Output the [X, Y] coordinate of the center of the cell containing the given text.  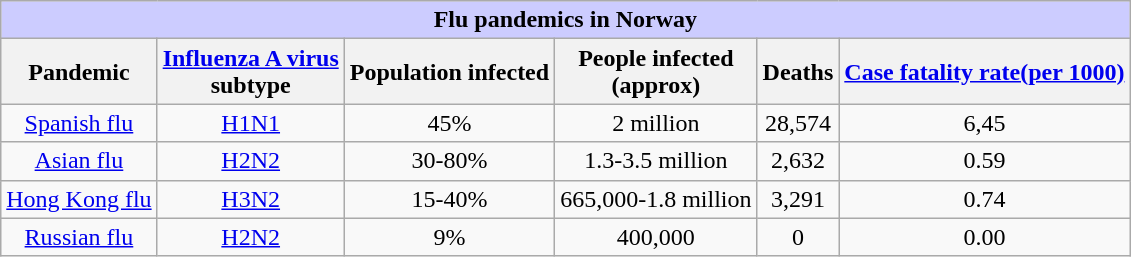
9% [449, 237]
Influenza A virus subtype [250, 72]
H1N1 [250, 123]
15-40% [449, 199]
400,000 [656, 237]
0.59 [984, 161]
Spanish flu [79, 123]
Case fatality rate(per 1000) [984, 72]
0.00 [984, 237]
Asian flu [79, 161]
Pandemic [79, 72]
Flu pandemics in Norway [566, 20]
665,000-1.8 million [656, 199]
2,632 [798, 161]
People infected (approx) [656, 72]
2 million [656, 123]
3,291 [798, 199]
0.74 [984, 199]
45% [449, 123]
30-80% [449, 161]
Deaths [798, 72]
0 [798, 237]
Hong Kong flu [79, 199]
6,45 [984, 123]
1.3-3.5 million [656, 161]
28,574 [798, 123]
H3N2 [250, 199]
Russian flu [79, 237]
Population infected [449, 72]
